Locate the cell with the specified text and output its (X, Y) center coordinate. 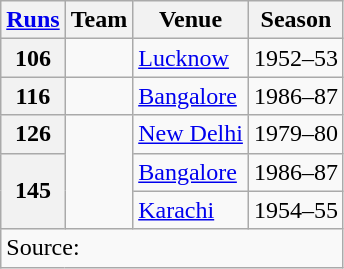
106 (33, 58)
1979–80 (296, 134)
145 (33, 191)
1952–53 (296, 58)
116 (33, 96)
126 (33, 134)
Venue (191, 20)
Team (99, 20)
Lucknow (191, 58)
New Delhi (191, 134)
Season (296, 20)
Karachi (191, 210)
Source: (172, 248)
Runs (33, 20)
1954–55 (296, 210)
